Capture the cell that displays the provided text and extract its (x, y) central coordinate. 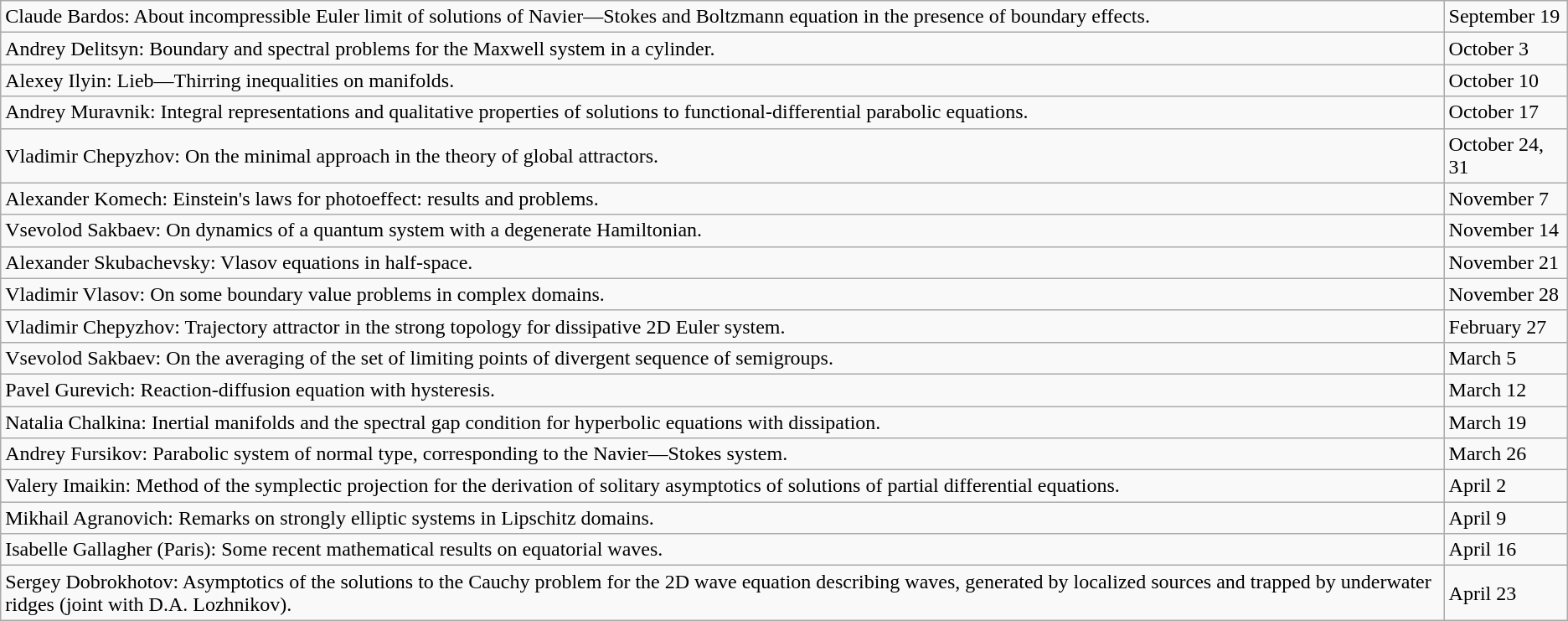
Alexey Ilyin: Lieb—Thirring inequalities on manifolds. (722, 80)
March 12 (1506, 390)
March 5 (1506, 358)
October 10 (1506, 80)
November 21 (1506, 262)
Andrey Fursikov: Parabolic system of normal type, corresponding to the Navier—Stokes system. (722, 454)
October 24, 31 (1506, 156)
March 19 (1506, 422)
February 27 (1506, 326)
April 16 (1506, 550)
November 7 (1506, 199)
October 3 (1506, 49)
Alexander Skubachevsky: Vlasov equations in half-space. (722, 262)
Vladimir Chepyzhov: Trajectory attractor in the strong topology for dissipative 2D Euler system. (722, 326)
November 28 (1506, 294)
Claude Bardos: About incompressible Euler limit of solutions of Navier—Stokes and Boltzmann equation in the presence of boundary effects. (722, 17)
Alexander Komech: Einstein's laws for photoeffect: results and problems. (722, 199)
October 17 (1506, 112)
Isabelle Gallagher (Paris): Some recent mathematical results on equatorial waves. (722, 550)
Pavel Gurevich: Reaction-diffusion equation with hysteresis. (722, 390)
Vladimir Vlasov: On some boundary value problems in complex domains. (722, 294)
September 19 (1506, 17)
April 2 (1506, 486)
Andrey Muravnik: Integral representations and qualitative properties of solutions to functional-differential parabolic equations. (722, 112)
Valery Imaikin: Method of the symplectic projection for the derivation of solitary asymptotics of solutions of partial differential equations. (722, 486)
Vladimir Chepyzhov: On the minimal approach in the theory of global attractors. (722, 156)
April 23 (1506, 593)
Andrey Delitsyn: Boundary and spectral problems for the Maxwell system in a cylinder. (722, 49)
April 9 (1506, 518)
November 14 (1506, 230)
Mikhail Agranovich: Remarks on strongly elliptic systems in Lipschitz domains. (722, 518)
Natalia Chalkina: Inertial manifolds and the spectral gap condition for hyperbolic equations with dissipation. (722, 422)
Vsevolod Sakbaev: On dynamics of a quantum system with a degenerate Hamiltonian. (722, 230)
March 26 (1506, 454)
Vsevolod Sakbaev: On the averaging of the set of limiting points of divergent sequence of semigroups. (722, 358)
